Scan for the cell matching the given text and deliver its [x, y] coordinate at center. 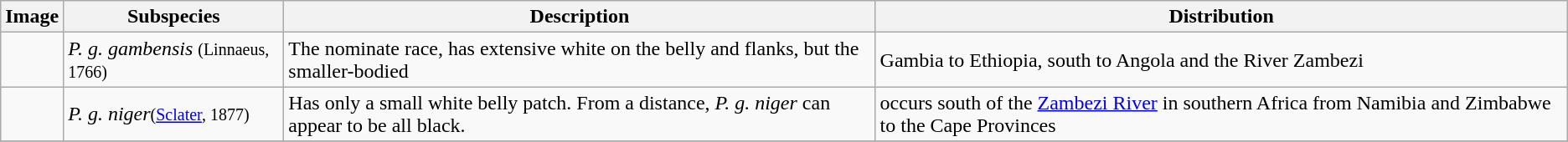
P. g. gambensis (Linnaeus, 1766) [174, 60]
Has only a small white belly patch. From a distance, P. g. niger can appear to be all black. [580, 114]
Image [32, 17]
Distribution [1221, 17]
Gambia to Ethiopia, south to Angola and the River Zambezi [1221, 60]
Description [580, 17]
The nominate race, has extensive white on the belly and flanks, but the smaller-bodied [580, 60]
P. g. niger(Sclater, 1877) [174, 114]
occurs south of the Zambezi River in southern Africa from Namibia and Zimbabwe to the Cape Provinces [1221, 114]
Subspecies [174, 17]
